Determine the (x, y) coordinate at the center of the cell enclosing the given text.  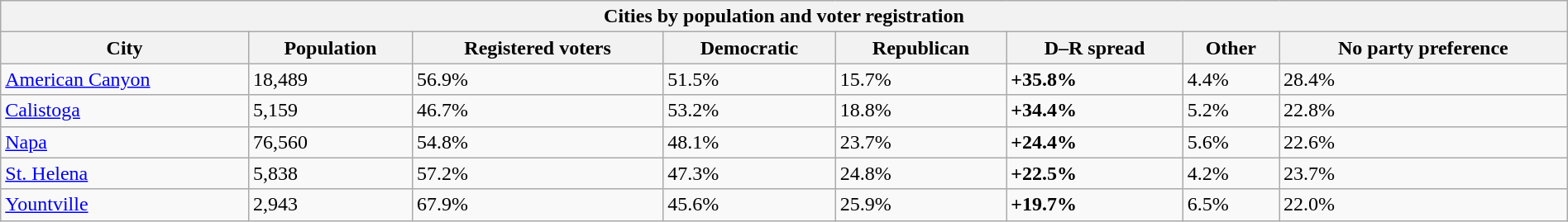
47.3% (749, 173)
22.0% (1422, 205)
+35.8% (1095, 79)
56.9% (538, 79)
Other (1231, 48)
D–R spread (1095, 48)
5,159 (330, 111)
18,489 (330, 79)
53.2% (749, 111)
22.8% (1422, 111)
Napa (125, 142)
+24.4% (1095, 142)
46.7% (538, 111)
Calistoga (125, 111)
Republican (921, 48)
Yountville (125, 205)
45.6% (749, 205)
18.8% (921, 111)
4.2% (1231, 173)
67.9% (538, 205)
57.2% (538, 173)
6.5% (1231, 205)
+34.4% (1095, 111)
Registered voters (538, 48)
Democratic (749, 48)
4.4% (1231, 79)
+22.5% (1095, 173)
5.2% (1231, 111)
15.7% (921, 79)
54.8% (538, 142)
25.9% (921, 205)
48.1% (749, 142)
22.6% (1422, 142)
St. Helena (125, 173)
Cities by population and voter registration (784, 17)
51.5% (749, 79)
76,560 (330, 142)
24.8% (921, 173)
No party preference (1422, 48)
2,943 (330, 205)
+19.7% (1095, 205)
28.4% (1422, 79)
5,838 (330, 173)
Population (330, 48)
5.6% (1231, 142)
City (125, 48)
American Canyon (125, 79)
